Locate the cell with the specified text and output its [x, y] center coordinate. 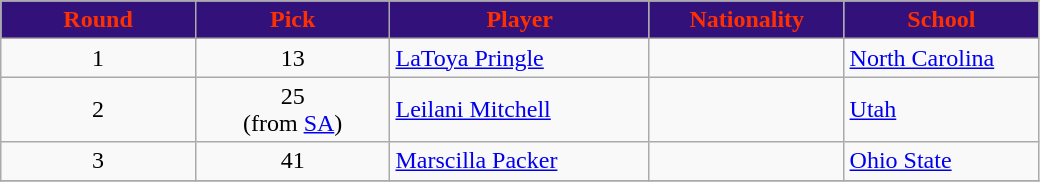
LaToya Pringle [520, 58]
North Carolina [942, 58]
Ohio State [942, 161]
1 [98, 58]
13 [292, 58]
Nationality [746, 20]
School [942, 20]
25 (from SA) [292, 110]
Player [520, 20]
41 [292, 161]
Marscilla Packer [520, 161]
Utah [942, 110]
Leilani Mitchell [520, 110]
3 [98, 161]
2 [98, 110]
Pick [292, 20]
Round [98, 20]
